Pinpoint the cell where the given text exists, returning its (X, Y) midpoint coordinate. 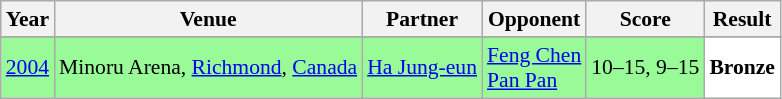
Minoru Arena, Richmond, Canada (208, 68)
Ha Jung-eun (422, 68)
Venue (208, 19)
Opponent (534, 19)
Partner (422, 19)
Result (742, 19)
Feng Chen Pan Pan (534, 68)
2004 (28, 68)
Score (645, 19)
Bronze (742, 68)
Year (28, 19)
10–15, 9–15 (645, 68)
